Pinpoint the cell where the given text exists, returning its (x, y) midpoint coordinate. 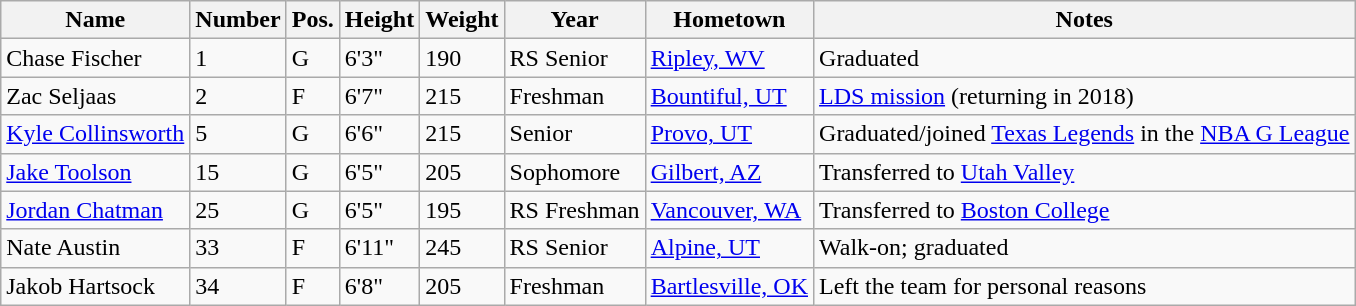
Year (574, 20)
15 (238, 172)
5 (238, 134)
Zac Seljaas (96, 96)
Vancouver, WA (729, 210)
245 (462, 248)
190 (462, 58)
Graduated (1084, 58)
Jake Toolson (96, 172)
Bountiful, UT (729, 96)
Left the team for personal reasons (1084, 286)
Notes (1084, 20)
6'7" (379, 96)
Senior (574, 134)
Pos. (312, 20)
LDS mission (returning in 2018) (1084, 96)
6'11" (379, 248)
Weight (462, 20)
Name (96, 20)
25 (238, 210)
Nate Austin (96, 248)
Kyle Collinsworth (96, 134)
Graduated/joined Texas Legends in the NBA G League (1084, 134)
Walk-on; graduated (1084, 248)
6'8" (379, 286)
33 (238, 248)
Jakob Hartsock (96, 286)
1 (238, 58)
Number (238, 20)
Sophomore (574, 172)
Gilbert, AZ (729, 172)
Height (379, 20)
34 (238, 286)
Hometown (729, 20)
Jordan Chatman (96, 210)
195 (462, 210)
Bartlesville, OK (729, 286)
6'6" (379, 134)
Chase Fischer (96, 58)
Provo, UT (729, 134)
Transferred to Utah Valley (1084, 172)
Ripley, WV (729, 58)
RS Freshman (574, 210)
Transferred to Boston College (1084, 210)
2 (238, 96)
6'3" (379, 58)
Alpine, UT (729, 248)
